Pinpoint the cell where the given text exists, returning its (x, y) midpoint coordinate. 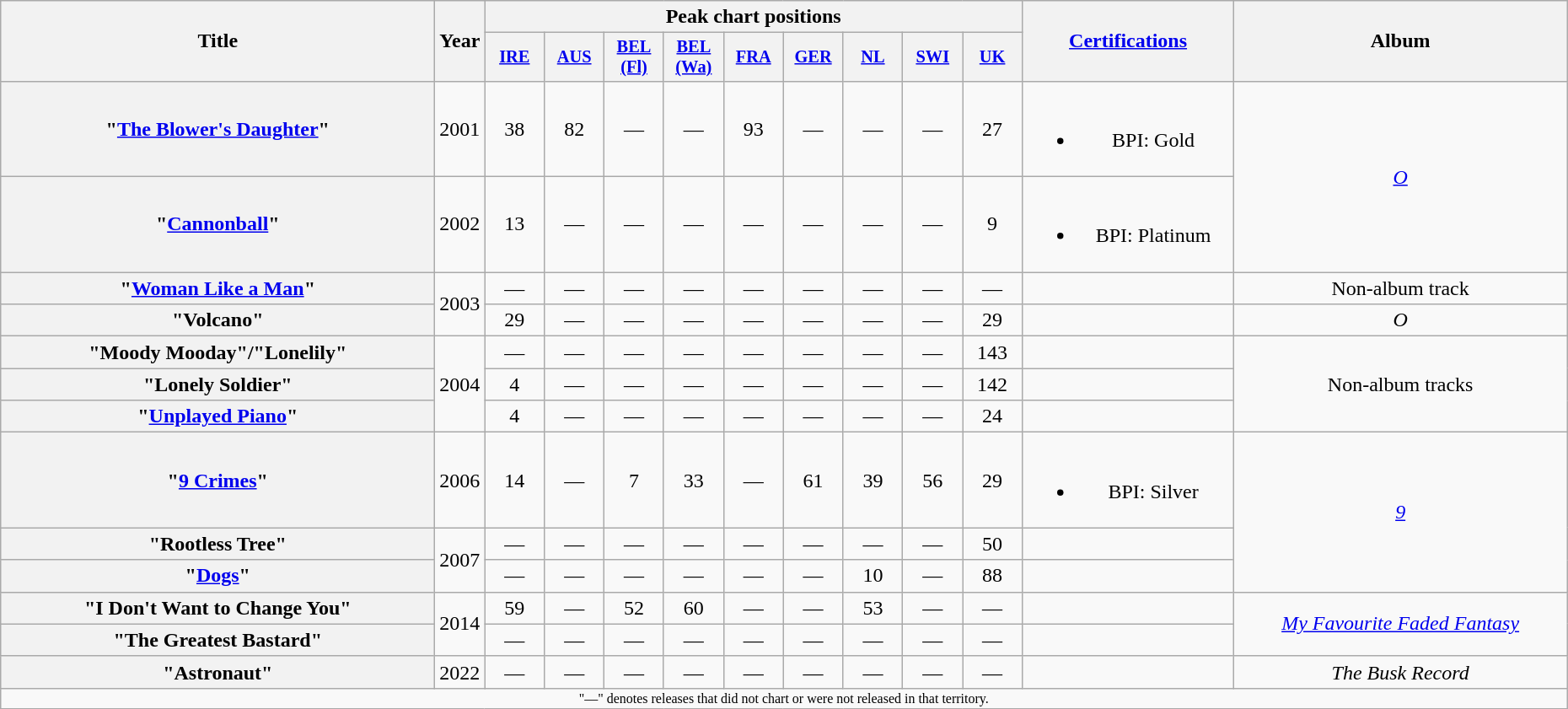
10 (873, 576)
"Unplayed Piano" (217, 416)
"Dogs" (217, 576)
Title (217, 41)
"Cannonball" (217, 224)
33 (693, 481)
88 (993, 576)
"9 Crimes" (217, 481)
BEL (Fl) (634, 57)
SWI (932, 57)
Album (1401, 41)
39 (873, 481)
"Volcano" (217, 320)
UK (993, 57)
14 (514, 481)
50 (993, 544)
Peak chart positions (754, 17)
"The Blower's Daughter" (217, 128)
2002 (460, 224)
2007 (460, 560)
2014 (460, 624)
60 (693, 608)
"The Greatest Bastard" (217, 640)
Non-album tracks (1401, 384)
2022 (460, 672)
56 (932, 481)
61 (813, 481)
24 (993, 416)
Year (460, 41)
The Busk Record (1401, 672)
BEL (Wa) (693, 57)
2001 (460, 128)
"Moody Mooday"/"Lonelily" (217, 352)
My Favourite Faded Fantasy (1401, 624)
142 (993, 384)
"I Don't Want to Change You" (217, 608)
"Astronaut" (217, 672)
"Rootless Tree" (217, 544)
NL (873, 57)
"Lonely Soldier" (217, 384)
143 (993, 352)
7 (634, 481)
IRE (514, 57)
BPI: Silver (1128, 481)
93 (754, 128)
2004 (460, 384)
AUS (575, 57)
2006 (460, 481)
53 (873, 608)
BPI: Gold (1128, 128)
27 (993, 128)
GER (813, 57)
BPI: Platinum (1128, 224)
FRA (754, 57)
2003 (460, 304)
82 (575, 128)
"Woman Like a Man" (217, 288)
13 (514, 224)
52 (634, 608)
"—" denotes releases that did not chart or were not released in that territory. (784, 698)
59 (514, 608)
Non-album track (1401, 288)
38 (514, 128)
Certifications (1128, 41)
